Output the [X, Y] coordinate of the center of the cell containing the given text.  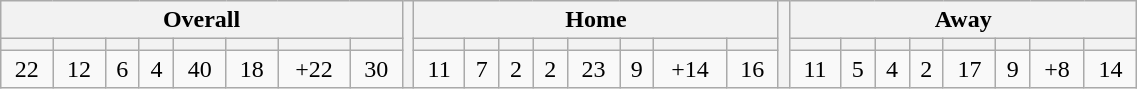
12 [79, 69]
Overall [202, 20]
18 [252, 69]
+22 [314, 69]
17 [969, 69]
23 [593, 69]
22 [27, 69]
+8 [1057, 69]
7 [482, 69]
40 [200, 69]
5 [857, 69]
30 [376, 69]
14 [1110, 69]
Home [596, 20]
6 [122, 69]
+14 [690, 69]
Away [964, 20]
16 [752, 69]
